Provide the (X, Y) coordinate of the cell's center where the given text is located.  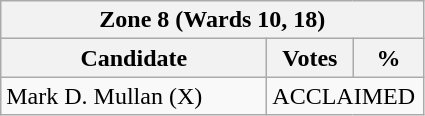
Mark D. Mullan (X) (134, 96)
ACCLAIMED (346, 96)
Votes (310, 58)
Zone 8 (Wards 10, 18) (212, 20)
Candidate (134, 58)
% (388, 58)
